Pinpoint the cell where the given text exists, returning its [X, Y] midpoint coordinate. 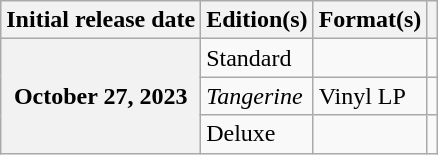
Standard [257, 58]
Initial release date [101, 20]
Format(s) [370, 20]
Vinyl LP [370, 96]
Tangerine [257, 96]
Edition(s) [257, 20]
Deluxe [257, 134]
October 27, 2023 [101, 96]
